Determine the [X, Y] coordinate at the center of the cell enclosing the given text.  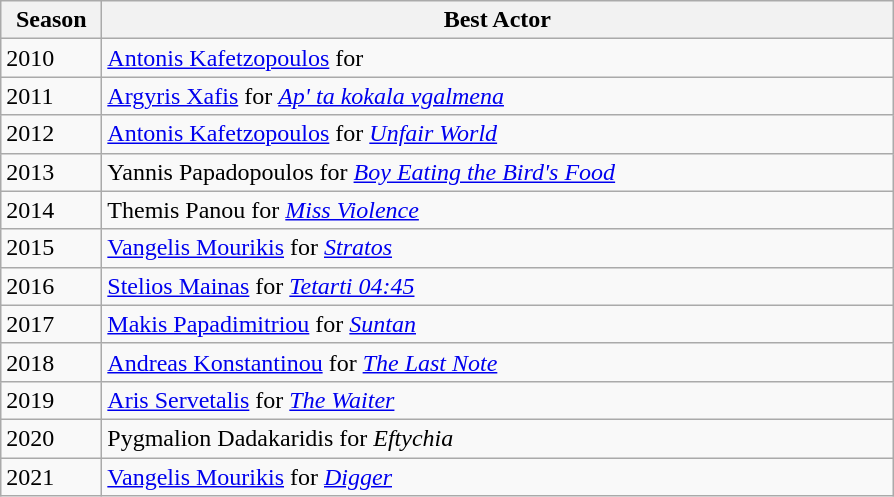
Aris Servetalis for The Waiter [498, 400]
2016 [52, 286]
Yannis Papadopoulos for Boy Eating the Bird's Food [498, 172]
Argyris Xafis for Ap' ta kokala vgalmena [498, 96]
Vangelis Mourikis for Digger [498, 477]
2013 [52, 172]
2017 [52, 324]
Best Actor [498, 20]
2015 [52, 248]
2021 [52, 477]
2014 [52, 210]
2020 [52, 438]
Antonis Kafetzopoulos for [498, 58]
Season [52, 20]
Andreas Konstantinou for The Last Note [498, 362]
2010 [52, 58]
2011 [52, 96]
Vangelis Mourikis for Stratos [498, 248]
2012 [52, 134]
2019 [52, 400]
Antonis Kafetzopoulos for Unfair World [498, 134]
2018 [52, 362]
Stelios Mainas for Tetarti 04:45 [498, 286]
Pygmalion Dadakaridis for Eftychia [498, 438]
Themis Panou for Miss Violence [498, 210]
Makis Papadimitriou for Suntan [498, 324]
